Locate the cell with the specified text and output its [X, Y] center coordinate. 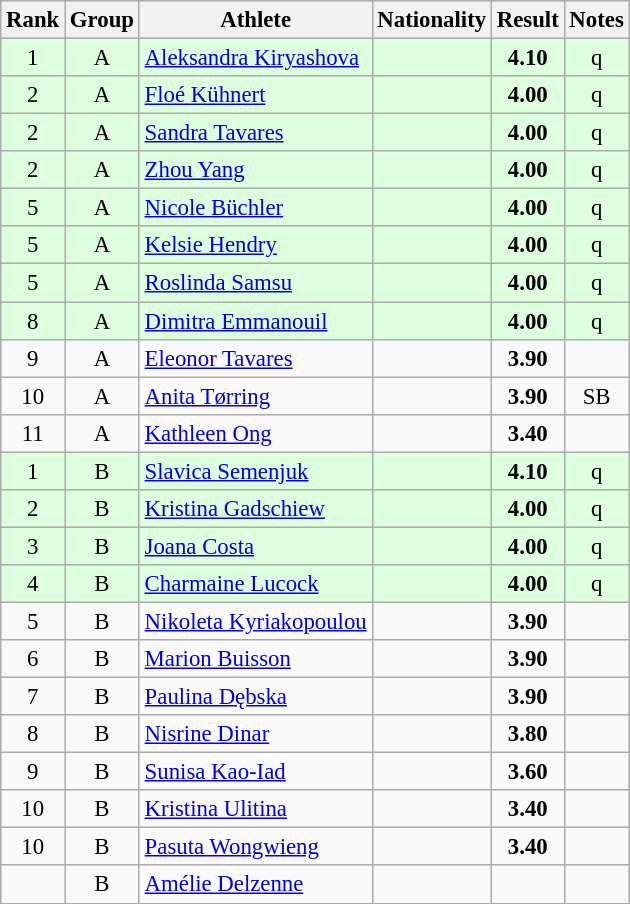
SB [596, 396]
Nationality [432, 20]
Slavica Semenjuk [256, 471]
6 [33, 659]
Aleksandra Kiryashova [256, 58]
Sandra Tavares [256, 133]
Pasuta Wongwieng [256, 847]
3.80 [528, 734]
Kristina Gadschiew [256, 509]
Nikoleta Kyriakopoulou [256, 621]
7 [33, 697]
Eleonor Tavares [256, 358]
Zhou Yang [256, 170]
Dimitra Emmanouil [256, 321]
Group [102, 20]
Sunisa Kao-Iad [256, 772]
Joana Costa [256, 546]
Result [528, 20]
Rank [33, 20]
Floé Kühnert [256, 95]
Notes [596, 20]
Nisrine Dinar [256, 734]
4 [33, 584]
11 [33, 433]
Kathleen Ong [256, 433]
Marion Buisson [256, 659]
Amélie Delzenne [256, 885]
Kelsie Hendry [256, 245]
Athlete [256, 20]
Paulina Dębska [256, 697]
Roslinda Samsu [256, 283]
3 [33, 546]
3.60 [528, 772]
Nicole Büchler [256, 208]
Kristina Ulitina [256, 809]
Charmaine Lucock [256, 584]
Anita Tørring [256, 396]
